Extract the [x, y] coordinate from the center of the cell holding the provided text.  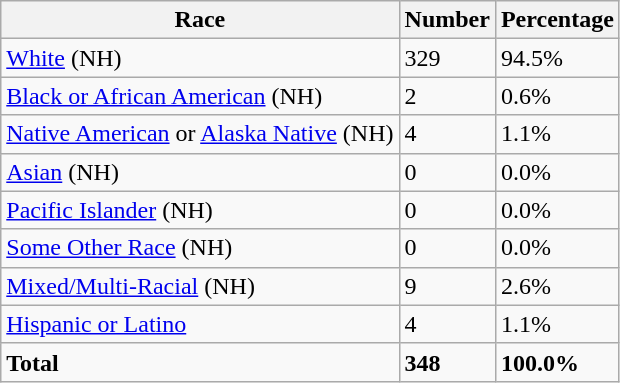
Black or African American (NH) [200, 96]
Mixed/Multi-Racial (NH) [200, 286]
9 [447, 286]
Total [200, 362]
100.0% [557, 362]
White (NH) [200, 58]
Some Other Race (NH) [200, 248]
Pacific Islander (NH) [200, 210]
348 [447, 362]
2 [447, 96]
Native American or Alaska Native (NH) [200, 134]
329 [447, 58]
94.5% [557, 58]
Percentage [557, 20]
Asian (NH) [200, 172]
0.6% [557, 96]
Number [447, 20]
Hispanic or Latino [200, 324]
2.6% [557, 286]
Race [200, 20]
